From the cell containing the given text, extract its center point as (X, Y) coordinate. 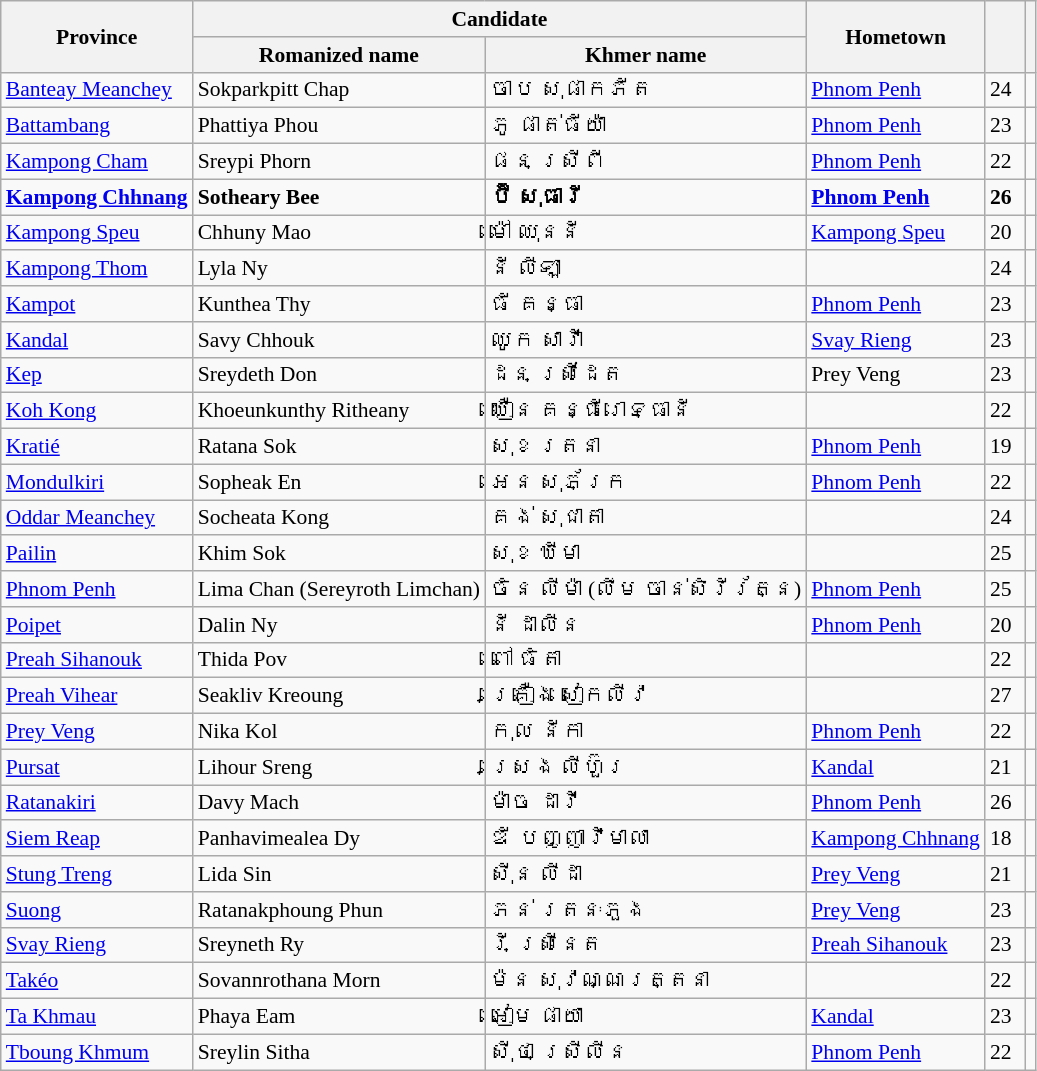
Sreyneth Ry (339, 945)
Province (97, 36)
Ta Khmau (97, 1017)
Candidate (500, 19)
Preah Vihear (97, 696)
Tboung Khmum (97, 1052)
Pailin (97, 554)
Lima Chan (Sereyroth Limchan) (339, 589)
Stung Treng (97, 874)
Davy Mach (339, 803)
18 (1005, 839)
គង់ សុជាតា (646, 518)
សុខ រតនា (646, 447)
ឌី បញ្ញាវិមាលា (646, 839)
Savy Chhouk (339, 340)
Koh Kong (97, 411)
ឈូក សាវីា (646, 340)
ចិន លីម៉ា (លឹម ចាន់សិរីរ័ត្ន) (646, 589)
Khoeunkunthy Ritheany (339, 411)
19 (1005, 447)
Kampot (97, 304)
Lihour Sreng (339, 767)
Phaya Eam (339, 1017)
ធី គន្ធា (646, 304)
ប៊ី សុធារី (646, 197)
Kratié (97, 447)
ឃឿន គន្ធីរោទ្ធានី (646, 411)
Socheata Kong (339, 518)
Kampong Thom (97, 269)
អៀម ផាយា (646, 1017)
Hometown (896, 36)
Ratanakphoung Phun (339, 910)
Khim Sok (339, 554)
Ratana Sok (339, 447)
សុខ ឃីមា (646, 554)
Oddar Meanchey (97, 518)
Phattiya Phou (339, 126)
Kep (97, 375)
គ្រឿង សៀកលីវ (646, 696)
Suong (97, 910)
រី ស្រីនេត (646, 945)
Lyla Ny (339, 269)
កុល នីកា (646, 732)
Romanized name (339, 55)
Lida Sin (339, 874)
នី ដាលីន (646, 625)
Nika Kol (339, 732)
ពៅ ធិតា (646, 660)
27 (1005, 696)
នី លីឡា (646, 269)
Banteay Meanchey (97, 90)
Kunthea Thy (339, 304)
សុីន លីដា (646, 874)
Pursat (97, 767)
Poipet (97, 625)
Mondulkiri (97, 482)
ផន ស្រីពី (646, 162)
Thida Pov (339, 660)
ស្រេង លីហ៊ួរ (646, 767)
អេន សុភ័ក្រ (646, 482)
Battambang (97, 126)
Sotheary Bee (339, 197)
ភូ ផាត់ធីយ៉ា (646, 126)
Panhavimealea Dy (339, 839)
ម៉ាច ដាវី (646, 803)
Sreydeth Don (339, 375)
ម៉ន សុវណ្ណរត្តនា (646, 981)
Sreylin Sitha (339, 1052)
Khmer name (646, 55)
Dalin Ny (339, 625)
សុីថា ស្រីលីន (646, 1052)
Kampong Cham (97, 162)
ដន ស្រីដែត (646, 375)
Ratanakiri (97, 803)
Sopheak En (339, 482)
Siem Reap (97, 839)
Sovannrothana Morn (339, 981)
Takéo (97, 981)
Chhuny Mao (339, 233)
Sokparkpitt Chap (339, 90)
ចាប សុផាកភីត (646, 90)
Sreypi Phorn (339, 162)
ភន់ រតនៈភួង (646, 910)
Seakliv Kreoung (339, 696)
ម៉ៅ ឈុននី (646, 233)
